Locate the cell with the specified text and output its (x, y) center coordinate. 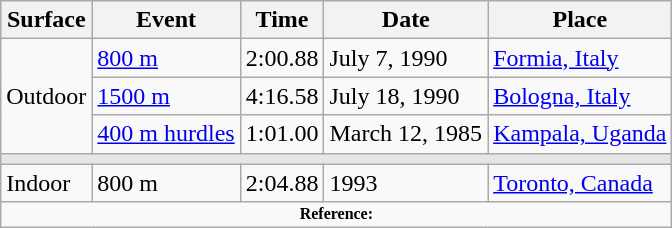
Date (406, 20)
Event (166, 20)
400 m hurdles (166, 134)
Reference: (336, 214)
1500 m (166, 96)
July 7, 1990 (406, 58)
2:04.88 (282, 183)
Indoor (46, 183)
Toronto, Canada (580, 183)
Formia, Italy (580, 58)
1:01.00 (282, 134)
Surface (46, 20)
July 18, 1990 (406, 96)
March 12, 1985 (406, 134)
Bologna, Italy (580, 96)
Outdoor (46, 96)
Time (282, 20)
1993 (406, 183)
Place (580, 20)
4:16.58 (282, 96)
Kampala, Uganda (580, 134)
2:00.88 (282, 58)
